Provide the (x, y) coordinate of the cell's center where the given text is located.  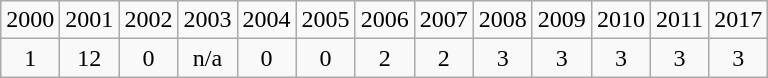
2008 (502, 20)
2011 (679, 20)
2002 (148, 20)
2009 (562, 20)
12 (90, 58)
2006 (384, 20)
1 (30, 58)
n/a (208, 58)
2005 (326, 20)
2003 (208, 20)
2017 (738, 20)
2001 (90, 20)
2000 (30, 20)
2007 (444, 20)
2004 (266, 20)
2010 (620, 20)
